Provide the (X, Y) coordinate of the cell's center where the given text is located.  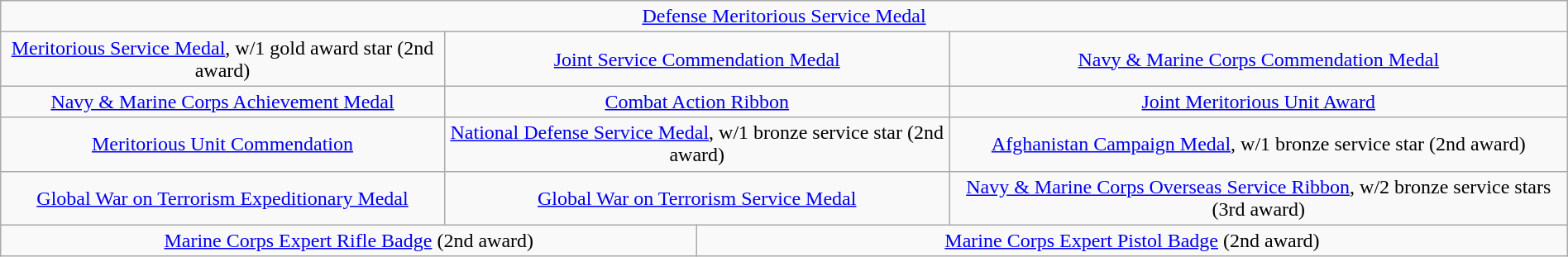
National Defense Service Medal, w/1 bronze service star (2nd award) (696, 144)
Defense Meritorious Service Medal (784, 17)
Joint Meritorious Unit Award (1259, 102)
Afghanistan Campaign Medal, w/1 bronze service star (2nd award) (1259, 144)
Navy & Marine Corps Achievement Medal (223, 102)
Global War on Terrorism Service Medal (696, 198)
Global War on Terrorism Expeditionary Medal (223, 198)
Marine Corps Expert Rifle Badge (2nd award) (349, 240)
Navy & Marine Corps Commendation Medal (1259, 59)
Navy & Marine Corps Overseas Service Ribbon, w/2 bronze service stars (3rd award) (1259, 198)
Meritorious Service Medal, w/1 gold award star (2nd award) (223, 59)
Marine Corps Expert Pistol Badge (2nd award) (1133, 240)
Combat Action Ribbon (696, 102)
Meritorious Unit Commendation (223, 144)
Joint Service Commendation Medal (696, 59)
